Determine the (X, Y) coordinate at the center of the cell enclosing the given text.  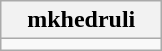
mkhedruli (82, 20)
